Determine the [X, Y] coordinate at the center of the cell enclosing the given text.  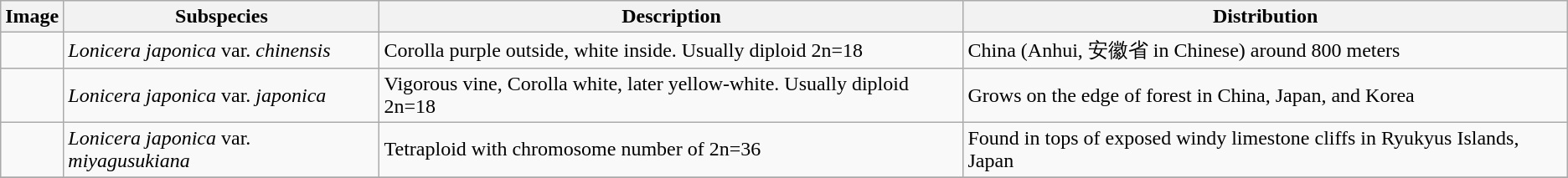
Grows on the edge of forest in China, Japan, and Korea [1265, 95]
Distribution [1265, 17]
Found in tops of exposed windy limestone cliffs in Ryukyus Islands, Japan [1265, 149]
Tetraploid with chromosome number of 2n=36 [672, 149]
Lonicera japonica var. chinensis [221, 50]
Vigorous vine, Corolla white, later yellow-white. Usually diploid 2n=18 [672, 95]
Description [672, 17]
Subspecies [221, 17]
Lonicera japonica var. miyagusukiana [221, 149]
Corolla purple outside, white inside. Usually diploid 2n=18 [672, 50]
Image [32, 17]
Lonicera japonica var. japonica [221, 95]
China (Anhui, 安徽省 in Chinese) around 800 meters [1265, 50]
